Locate the cell with the specified text and output its [X, Y] center coordinate. 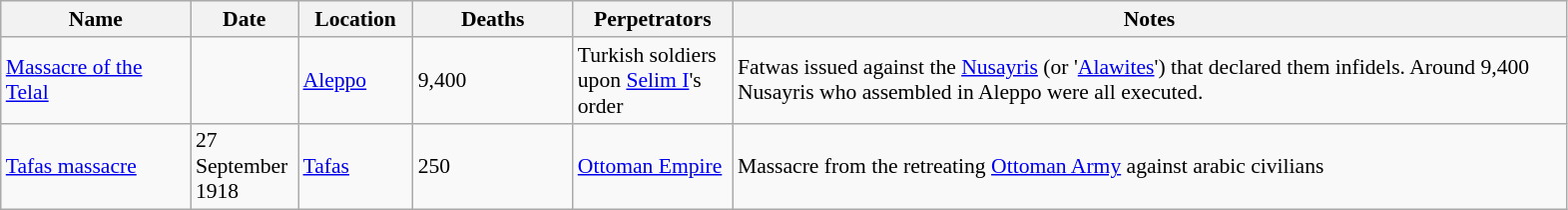
Name [96, 19]
Turkish soldiers upon Selim I's order [653, 80]
Location [355, 19]
9,400 [493, 80]
Tafas massacre [96, 166]
Massacre of the Telal [96, 80]
Ottoman Empire [653, 166]
Deaths [493, 19]
250 [493, 166]
Perpetrators [653, 19]
Tafas [355, 166]
Massacre from the retreating Ottoman Army against arabic civilians [1150, 166]
Date [245, 19]
Notes [1150, 19]
Aleppo [355, 80]
Fatwas issued against the Nusayris (or 'Alawites') that declared them infidels. Around 9,400 Nusayris who assembled in Aleppo were all executed. [1150, 80]
27 September 1918 [245, 166]
